Extract the (x, y) coordinate from the center of the cell holding the provided text.  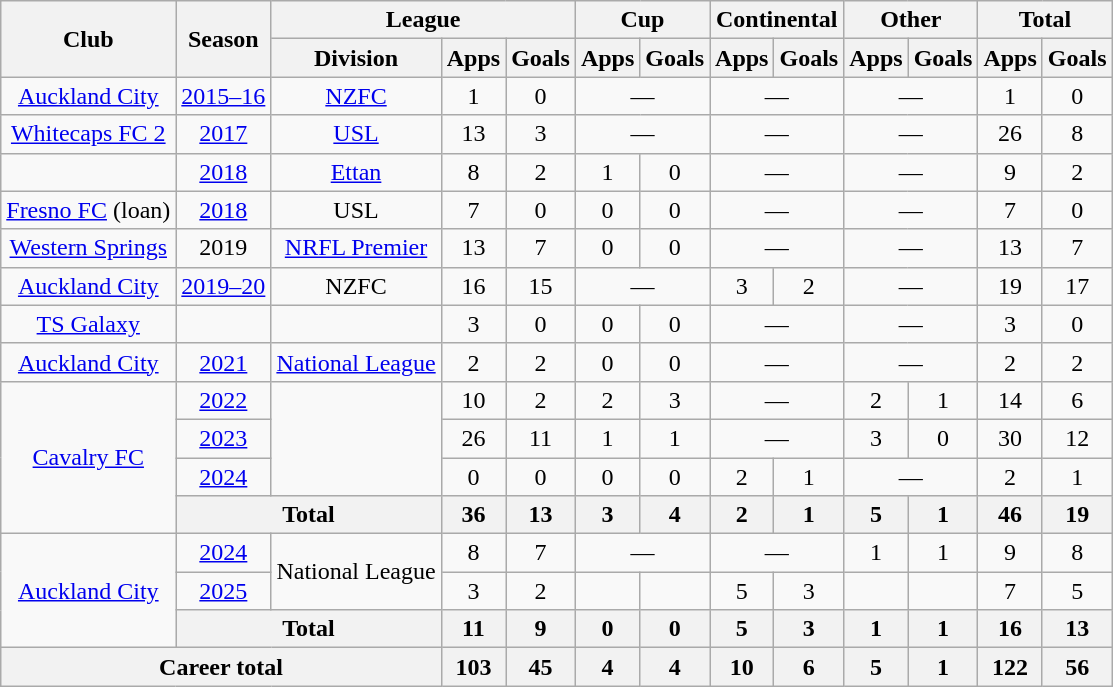
Cup (642, 20)
2019–20 (224, 286)
46 (1010, 515)
Western Springs (88, 248)
2023 (224, 438)
2017 (224, 134)
Continental (777, 20)
Club (88, 39)
2021 (224, 362)
Ettan (356, 172)
2025 (224, 591)
14 (1010, 400)
17 (1077, 286)
36 (473, 515)
30 (1010, 438)
56 (1077, 667)
Cavalry FC (88, 457)
103 (473, 667)
Season (224, 39)
2015–16 (224, 96)
2022 (224, 400)
League (423, 20)
Career total (221, 667)
NRFL Premier (356, 248)
2019 (224, 248)
122 (1010, 667)
12 (1077, 438)
15 (541, 286)
Whitecaps FC 2 (88, 134)
TS Galaxy (88, 324)
45 (541, 667)
Division (356, 58)
Other (911, 20)
Fresno FC (loan) (88, 210)
